Capture the cell that displays the provided text and extract its (X, Y) central coordinate. 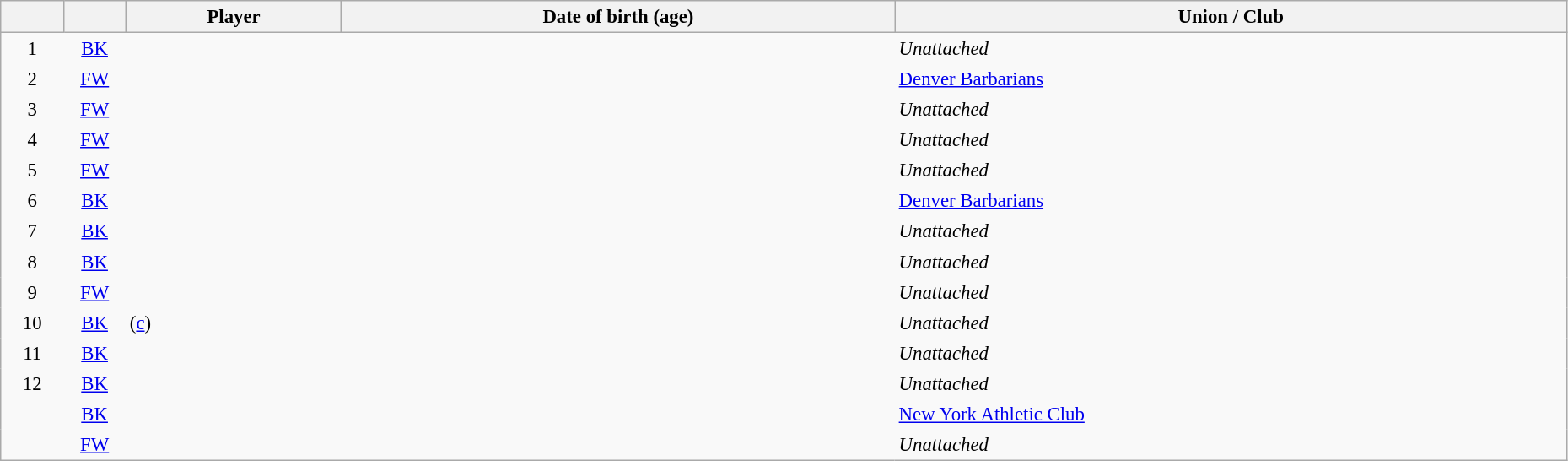
Union / Club (1231, 17)
3 (32, 109)
9 (32, 292)
2 (32, 79)
6 (32, 201)
(c) (234, 323)
Player (234, 17)
10 (32, 323)
Date of birth (age) (618, 17)
8 (32, 262)
12 (32, 383)
7 (32, 231)
New York Athletic Club (1231, 414)
5 (32, 171)
11 (32, 353)
4 (32, 140)
1 (32, 49)
